Return the [X, Y] coordinate for the center point of the cell that contains the specified text.  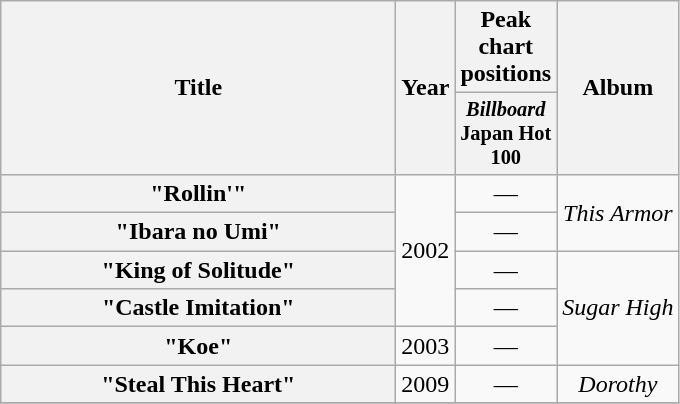
2003 [426, 346]
This Armor [618, 212]
Sugar High [618, 308]
Album [618, 88]
"Ibara no Umi" [198, 232]
Dorothy [618, 384]
Title [198, 88]
Billboard Japan Hot 100 [506, 134]
"Castle Imitation" [198, 308]
2009 [426, 384]
"King of Solitude" [198, 270]
"Steal This Heart" [198, 384]
Year [426, 88]
2002 [426, 250]
"Rollin'" [198, 193]
"Koe" [198, 346]
Peak chart positions [506, 47]
